Determine the (x, y) coordinate at the center of the cell enclosing the given text.  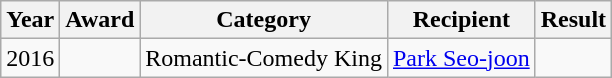
Result (573, 20)
2016 (30, 58)
Park Seo-joon (461, 58)
Category (264, 20)
Romantic-Comedy King (264, 58)
Recipient (461, 20)
Award (100, 20)
Year (30, 20)
